For the text-containing cell, return its midpoint in [x, y] coordinate format. 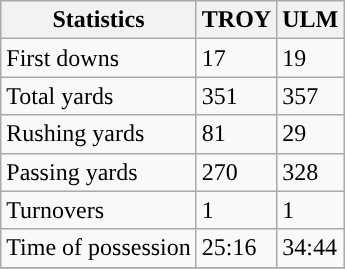
81 [236, 134]
357 [310, 96]
19 [310, 58]
328 [310, 172]
351 [236, 96]
25:16 [236, 248]
Total yards [99, 96]
Statistics [99, 20]
TROY [236, 20]
First downs [99, 58]
34:44 [310, 248]
270 [236, 172]
Time of possession [99, 248]
Turnovers [99, 210]
ULM [310, 20]
Rushing yards [99, 134]
29 [310, 134]
Passing yards [99, 172]
17 [236, 58]
